Return the (x, y) coordinate for the center point of the cell that contains the specified text.  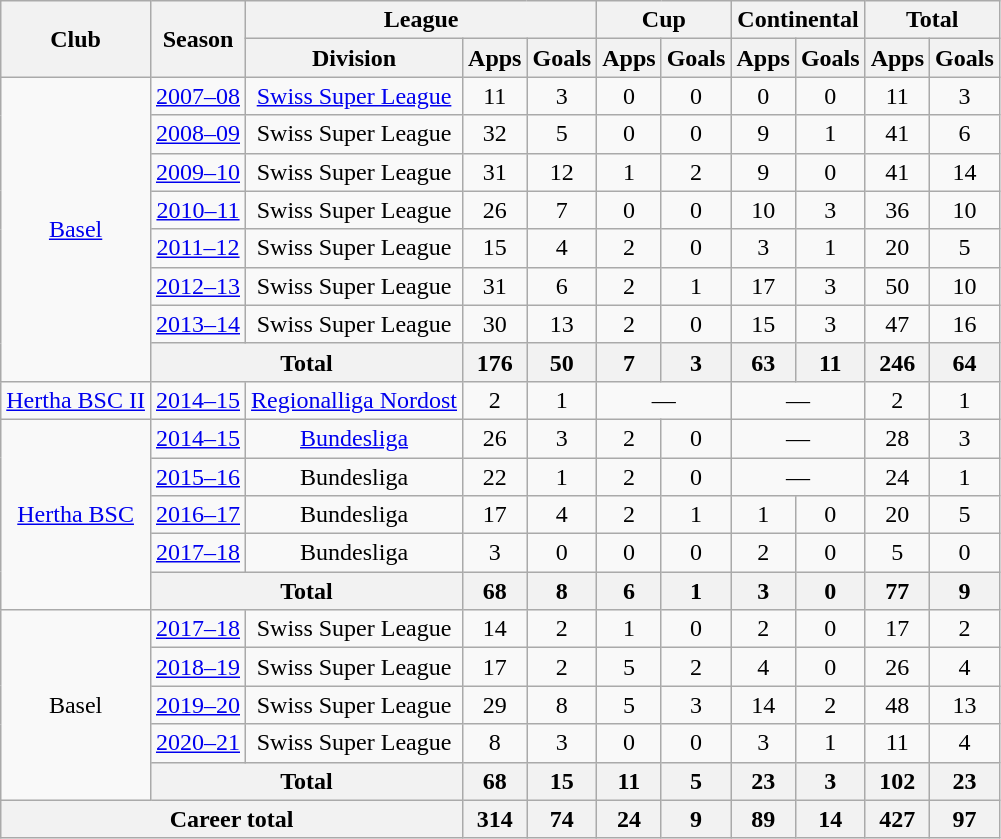
Career total (232, 819)
314 (495, 819)
2007–08 (198, 96)
28 (897, 438)
77 (897, 591)
2008–09 (198, 134)
2019–20 (198, 705)
Club (76, 39)
2011–12 (198, 248)
Regionalliga Nordost (354, 400)
Season (198, 39)
36 (897, 210)
246 (897, 362)
63 (763, 362)
2010–11 (198, 210)
2016–17 (198, 515)
2013–14 (198, 324)
48 (897, 705)
2015–16 (198, 477)
League (422, 20)
Hertha BSC II (76, 400)
2020–21 (198, 743)
2018–19 (198, 667)
29 (495, 705)
32 (495, 134)
12 (562, 172)
2012–13 (198, 286)
74 (562, 819)
47 (897, 324)
2009–10 (198, 172)
64 (965, 362)
Division (354, 58)
Hertha BSC (76, 514)
427 (897, 819)
102 (897, 781)
Continental (798, 20)
16 (965, 324)
Cup (664, 20)
176 (495, 362)
30 (495, 324)
89 (763, 819)
22 (495, 477)
97 (965, 819)
